Find where the given text appears and provide that cell's center as (X, Y) coordinate. 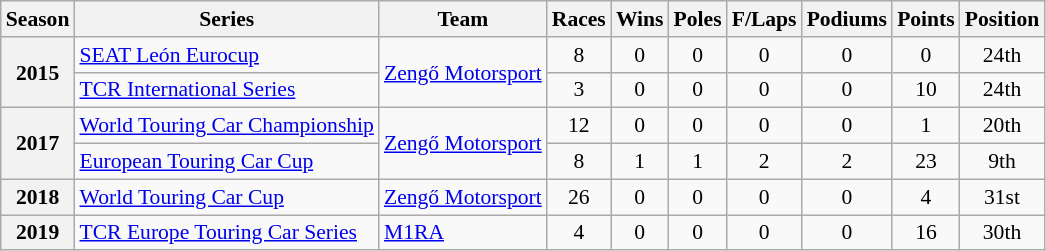
10 (926, 90)
Wins (640, 19)
23 (926, 162)
Points (926, 19)
26 (579, 197)
TCR Europe Touring Car Series (226, 233)
World Touring Car Cup (226, 197)
2018 (38, 197)
31st (1002, 197)
TCR International Series (226, 90)
20th (1002, 126)
F/Laps (764, 19)
2017 (38, 144)
Series (226, 19)
30th (1002, 233)
3 (579, 90)
2015 (38, 72)
World Touring Car Championship (226, 126)
European Touring Car Cup (226, 162)
M1RA (463, 233)
Poles (698, 19)
SEAT León Eurocup (226, 55)
Season (38, 19)
2019 (38, 233)
12 (579, 126)
Team (463, 19)
Races (579, 19)
Position (1002, 19)
9th (1002, 162)
Podiums (848, 19)
16 (926, 233)
